Capture the cell that displays the provided text and extract its [X, Y] central coordinate. 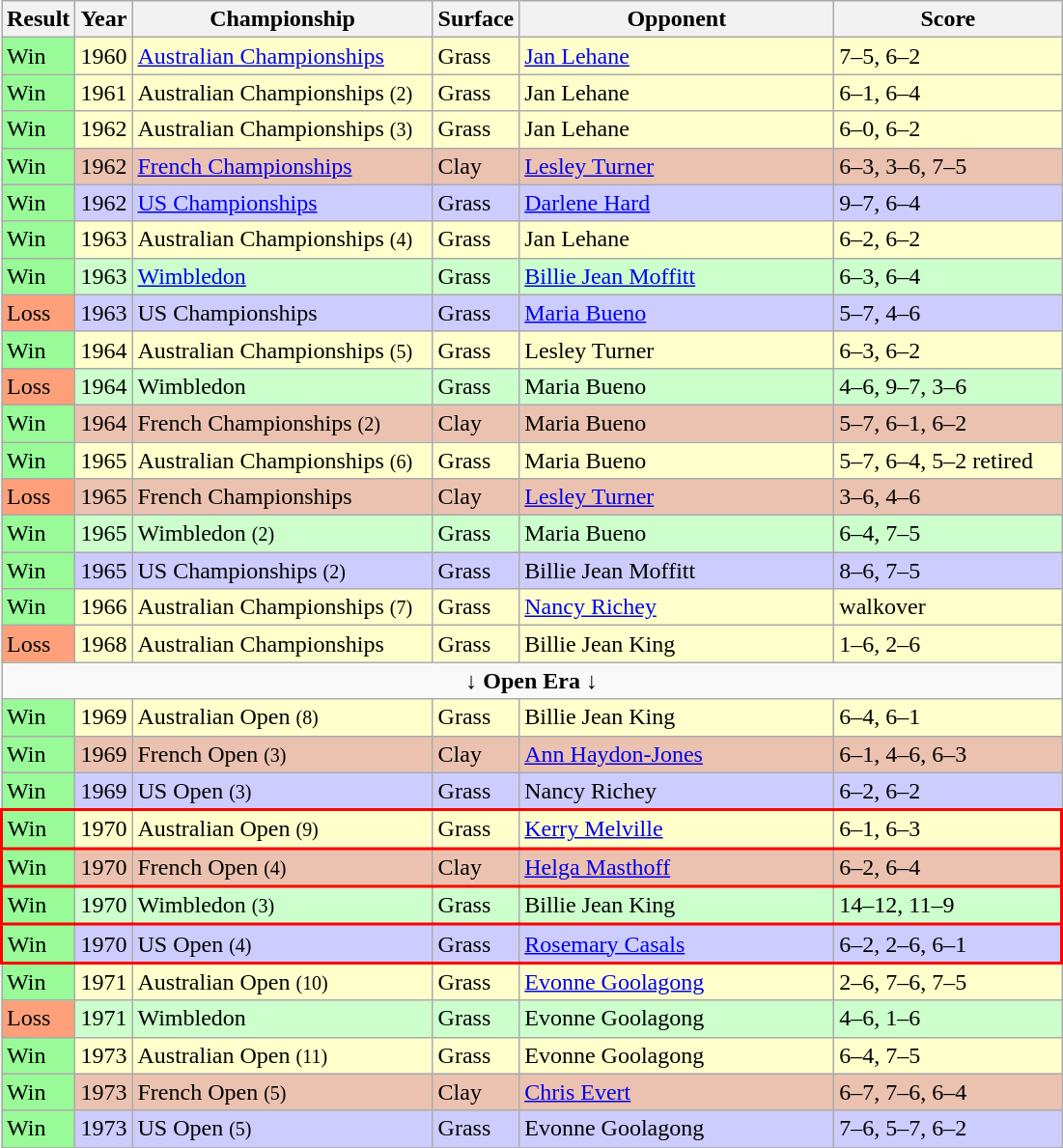
6–3, 6–2 [948, 350]
9–7, 6–4 [948, 203]
3–6, 4–6 [948, 497]
Australian Open (11) [282, 1055]
Australian Open (10) [282, 981]
6–7, 7–6, 6–4 [948, 1092]
1960 [104, 56]
7–5, 6–2 [948, 56]
6–3, 6–4 [948, 276]
Australian Championships (5) [282, 350]
US Open (3) [282, 792]
Australian Open (8) [282, 717]
6–4, 6–1 [948, 717]
Australian Championships (2) [282, 93]
1–6, 2–6 [948, 644]
Championship [282, 19]
walkover [948, 607]
Result [39, 19]
6–2, 2–6, 6–1 [948, 944]
Chris Evert [677, 1092]
French Open (4) [282, 867]
5–7, 6–1, 6–2 [948, 423]
6–0, 6–2 [948, 129]
Australian Championships (3) [282, 129]
Australian Open (9) [282, 829]
Kerry Melville [677, 829]
Wimbledon (2) [282, 534]
Australian Championships (6) [282, 461]
14–12, 11–9 [948, 906]
6–1, 6–3 [948, 829]
Surface [476, 19]
US Open (5) [282, 1129]
6–1, 4–6, 6–3 [948, 754]
6–2, 6–4 [948, 867]
4–6, 9–7, 3–6 [948, 386]
Opponent [677, 19]
5–7, 6–4, 5–2 retired [948, 461]
Australian Championships (4) [282, 239]
1966 [104, 607]
↓ Open Era ↓ [532, 681]
Australian Championships (7) [282, 607]
5–7, 4–6 [948, 313]
1968 [104, 644]
4–6, 1–6 [948, 1019]
French Open (3) [282, 754]
Darlene Hard [677, 203]
Year [104, 19]
Ann Haydon-Jones [677, 754]
US Open (4) [282, 944]
Wimbledon (3) [282, 906]
2–6, 7–6, 7–5 [948, 981]
6–1, 6–4 [948, 93]
1961 [104, 93]
US Championships (2) [282, 571]
Helga Masthoff [677, 867]
6–3, 3–6, 7–5 [948, 166]
Rosemary Casals [677, 944]
Score [948, 19]
7–6, 5–7, 6–2 [948, 1129]
French Open (5) [282, 1092]
French Championships (2) [282, 423]
8–6, 7–5 [948, 571]
